Identify which cell holds the provided text, then report its [X, Y] central coordinate. 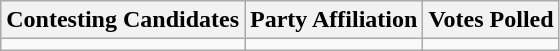
Contesting Candidates [123, 20]
Votes Polled [491, 20]
Party Affiliation [334, 20]
